Output the (x, y) coordinate of the center of the cell containing the given text.  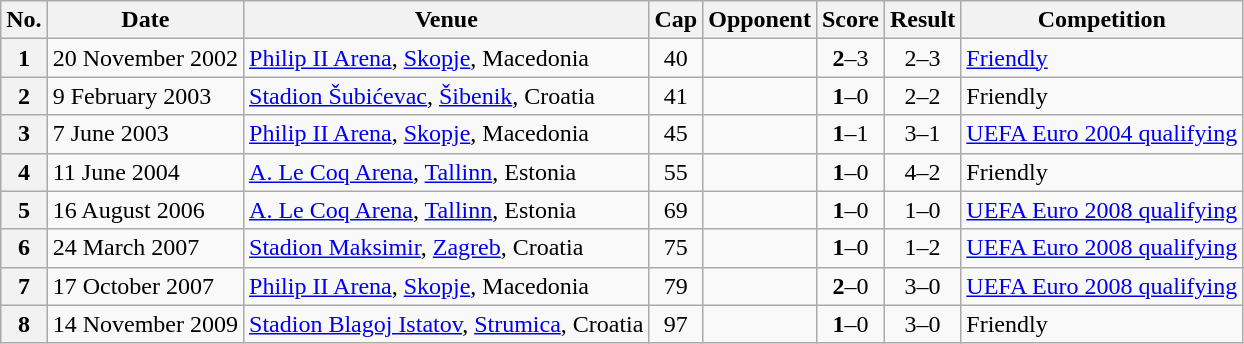
75 (676, 248)
4–2 (922, 172)
5 (24, 210)
45 (676, 134)
No. (24, 20)
3 (24, 134)
40 (676, 58)
55 (676, 172)
8 (24, 324)
1–2 (922, 248)
20 November 2002 (145, 58)
69 (676, 210)
2 (24, 96)
17 October 2007 (145, 286)
97 (676, 324)
Date (145, 20)
Score (850, 20)
1 (24, 58)
Stadion Blagoj Istatov, Strumica, Croatia (446, 324)
1–1 (850, 134)
14 November 2009 (145, 324)
2–0 (850, 286)
Stadion Šubićevac, Šibenik, Croatia (446, 96)
41 (676, 96)
16 August 2006 (145, 210)
Cap (676, 20)
UEFA Euro 2004 qualifying (1102, 134)
Result (922, 20)
79 (676, 286)
Venue (446, 20)
Opponent (760, 20)
7 (24, 286)
24 March 2007 (145, 248)
11 June 2004 (145, 172)
4 (24, 172)
3–1 (922, 134)
Stadion Maksimir, Zagreb, Croatia (446, 248)
9 February 2003 (145, 96)
2–2 (922, 96)
Competition (1102, 20)
7 June 2003 (145, 134)
6 (24, 248)
